Search for the cell housing the specified text and yield its [X, Y] center coordinate. 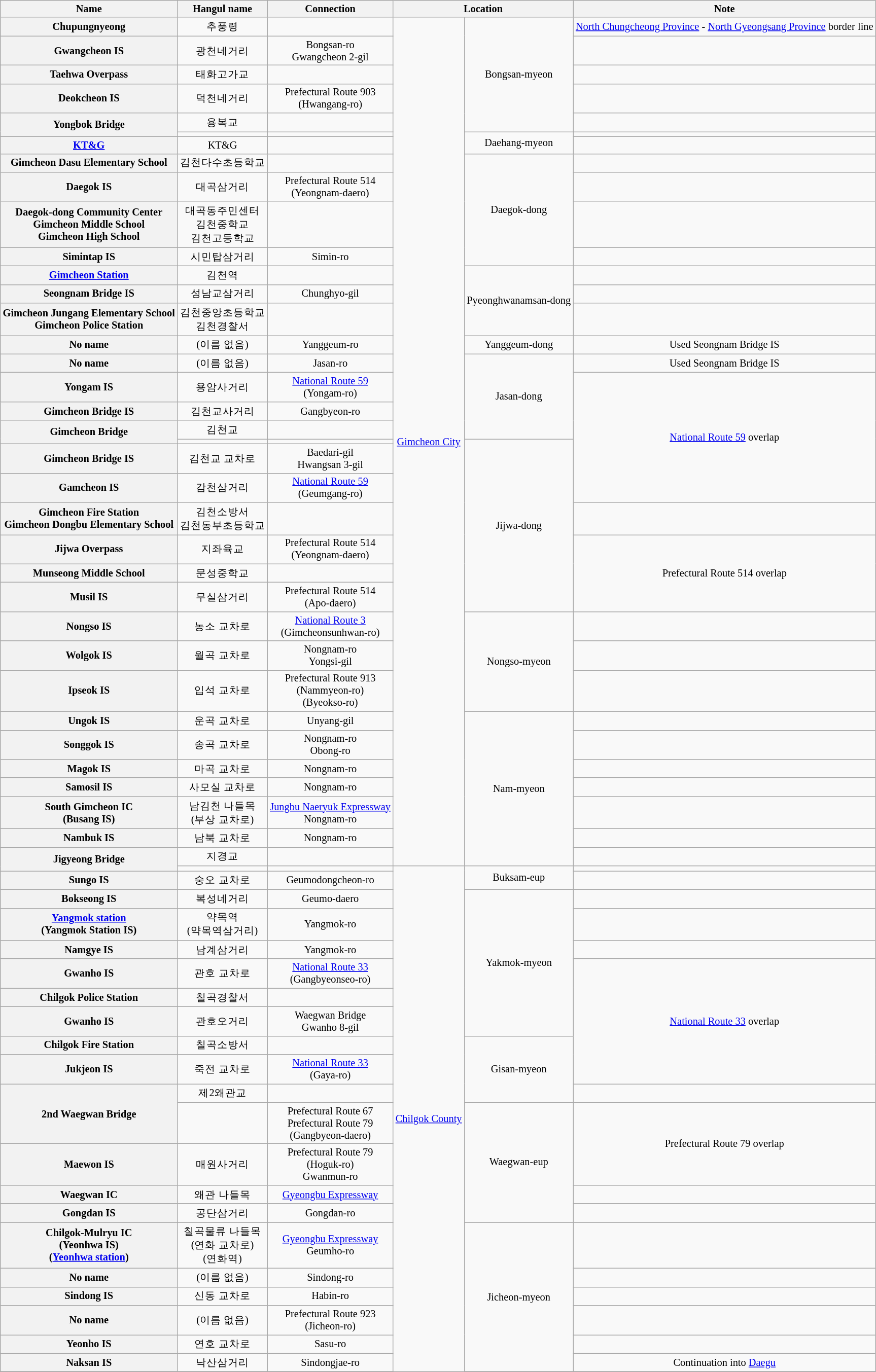
광천네거리 [223, 51]
Chilgok-Mulryu IC(Yeonhwa IS)(Yeonhwa station) [89, 1245]
Nongso-myeon [518, 661]
Jijwa Overpass [89, 549]
Daegok IS [89, 187]
National Route 59(Geumgang-ro) [330, 488]
Continuation into Daegu [724, 1363]
월곡 교차로 [223, 656]
Gimcheon City [429, 442]
Samosil IS [89, 787]
대곡동주민센터김천중학교김천고등학교 [223, 224]
Magok IS [89, 769]
지경교 [223, 857]
사모실 교차로 [223, 787]
지좌육교 [223, 549]
National Route 3(Gimcheonsunhwan-ro) [330, 626]
입석 교차로 [223, 691]
Gimcheon Jungang Elementary SchoolGimcheon Police Station [89, 319]
칠곡경찰서 [223, 998]
남계삼거리 [223, 949]
김천다수초등학교 [223, 163]
Wolgok IS [89, 656]
김천교 교차로 [223, 458]
Gimcheon Bridge [89, 432]
Baedari-gilHwangsan 3-gil [330, 458]
매원사거리 [223, 1165]
남북 교차로 [223, 838]
Naksan IS [89, 1363]
남김천 나들목(부상 교차로) [223, 813]
김천교 [223, 430]
Yongbok Bridge [89, 125]
무실삼거리 [223, 597]
Nongnam-roObong-ro [330, 745]
South Gimcheon IC(Busang IS) [89, 813]
Jungbu Naeryuk ExpresswayNongnam-ro [330, 813]
죽전 교차로 [223, 1069]
Gimcheon Dasu Elementary School [89, 163]
Chilgok Police Station [89, 998]
Hangul name [223, 9]
Songgok IS [89, 745]
Jasan-dong [518, 396]
관호오거리 [223, 1021]
Pyeonghwanamsan-dong [518, 300]
Nambuk IS [89, 838]
김천역 [223, 275]
대곡삼거리 [223, 187]
Prefectural Route 514(Apo-daero) [330, 597]
Daehang-myeon [518, 142]
Location [483, 9]
Jijwa-dong [518, 525]
National Route 33(Gangbyeonseo-ro) [330, 973]
Sindong IS [89, 1296]
Gongdan-ro [330, 1213]
농소 교차로 [223, 626]
Bokseong IS [89, 898]
감천삼거리 [223, 488]
Sasu-ro [330, 1344]
Sungo IS [89, 880]
Waegwan-eup [518, 1162]
김천소방서김천동부초등학교 [223, 518]
Geumo-daero [330, 898]
Chunghyo-gil [330, 294]
Sindong-ro [330, 1278]
Musil IS [89, 597]
Prefectural Route 903(Hwangang-ro) [330, 98]
National Route 59 overlap [724, 437]
Gyeongbu ExpresswayGeumho-ro [330, 1245]
Gimcheon Fire StationGimcheon Dongbu Elementary School [89, 518]
왜관 나들목 [223, 1195]
Yanggeum-ro [330, 345]
Nongso IS [89, 626]
복성네거리 [223, 898]
Gongdan IS [89, 1213]
Geumodongcheon-ro [330, 880]
숭오 교차로 [223, 880]
Habin-ro [330, 1296]
Munseong Middle School [89, 573]
Maewon IS [89, 1165]
Prefectural Route 79 overlap [724, 1144]
Prefectural Route 923(Jicheon-ro) [330, 1320]
Waegwan BridgeGwanho 8-gil [330, 1021]
Nongnam-roYongsi-gil [330, 656]
Connection [330, 9]
신동 교차로 [223, 1296]
Sindongjae-ro [330, 1363]
Yanggeum-dong [518, 345]
Simin-ro [330, 257]
관호 교차로 [223, 973]
태화고가교 [223, 74]
Bongsan-roGwangcheon 2-gil [330, 51]
Gangbyeon-ro [330, 411]
마곡 교차로 [223, 769]
Note [724, 9]
National Route 33 overlap [724, 1021]
Gyeongbu Expressway [330, 1195]
칠곡소방서 [223, 1045]
Buksam-eup [518, 878]
Prefectural Route 514 overlap [724, 573]
운곡 교차로 [223, 721]
Chilgok Fire Station [89, 1045]
Jukjeon IS [89, 1069]
Gisan-myeon [518, 1069]
National Route 33(Gaya-ro) [330, 1069]
덕천네거리 [223, 98]
연호 교차로 [223, 1344]
Daegok-dong [518, 210]
Prefectural Route 913(Nammyeon-ro)(Byeokso-ro) [330, 691]
Chupungnyeong [89, 26]
Taehwa Overpass [89, 74]
National Route 59(Yongam-ro) [330, 387]
Bongsan-myeon [518, 74]
Yakmok-myeon [518, 962]
Gwangcheon IS [89, 51]
제2왜관교 [223, 1093]
Daegok-dong Community CenterGimcheon Middle SchoolGimcheon High School [89, 224]
추풍령 [223, 26]
Prefectural Route 67Prefectural Route 79(Gangbyeon-daero) [330, 1123]
용복교 [223, 123]
시민탑삼거리 [223, 257]
Yangmok station(Yangmok Station IS) [89, 924]
김천중앙초등학교김천경찰서 [223, 319]
Simintap IS [89, 257]
North Chungcheong Province - North Gyeongsang Province border line [724, 26]
칠곡물류 나들목(연화 교차로)(연화역) [223, 1245]
Gimcheon Station [89, 275]
2nd Waegwan Bridge [89, 1113]
낙산삼거리 [223, 1363]
Nam-myeon [518, 789]
Seongnam Bridge IS [89, 294]
Ungok IS [89, 721]
Jicheon-myeon [518, 1297]
Prefectural Route 79(Hoguk-ro)Gwanmun-ro [330, 1165]
Jigyeong Bridge [89, 859]
약목역(약목역삼거리) [223, 924]
Ipseok IS [89, 691]
Yeonho IS [89, 1344]
Waegwan IC [89, 1195]
김천교사거리 [223, 411]
Yongam IS [89, 387]
Namgye IS [89, 949]
Gamcheon IS [89, 488]
Chilgok County [429, 1119]
용암사거리 [223, 387]
Unyang-gil [330, 721]
공단삼거리 [223, 1213]
성남교삼거리 [223, 294]
Name [89, 9]
Deokcheon IS [89, 98]
문성중학교 [223, 573]
Jasan-ro [330, 363]
송곡 교차로 [223, 745]
